Return [X, Y] of the center of cell containing provided text 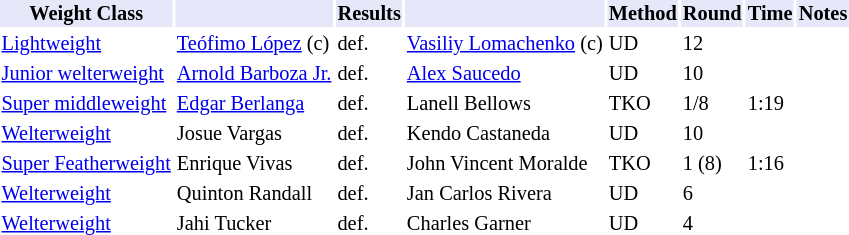
6 [712, 194]
Vasiliy Lomachenko (c) [504, 44]
Results [369, 14]
Josue Vargas [254, 134]
Edgar Berlanga [254, 104]
John Vincent Moralde [504, 164]
Method [642, 14]
1:19 [770, 104]
1:16 [770, 164]
Super middleweight [86, 104]
Notes [823, 14]
Junior welterweight [86, 74]
1 (8) [712, 164]
Lightweight [86, 44]
Super Featherweight [86, 164]
Jan Carlos Rivera [504, 194]
Enrique Vivas [254, 164]
Lanell Bellows [504, 104]
12 [712, 44]
Time [770, 14]
Kendo Castaneda [504, 134]
1/8 [712, 104]
Arnold Barboza Jr. [254, 74]
Quinton Randall [254, 194]
Teófimo López (c) [254, 44]
Round [712, 14]
Weight Class [86, 14]
Alex Saucedo [504, 74]
